Extract the [X, Y] coordinate from the center of the cell holding the provided text.  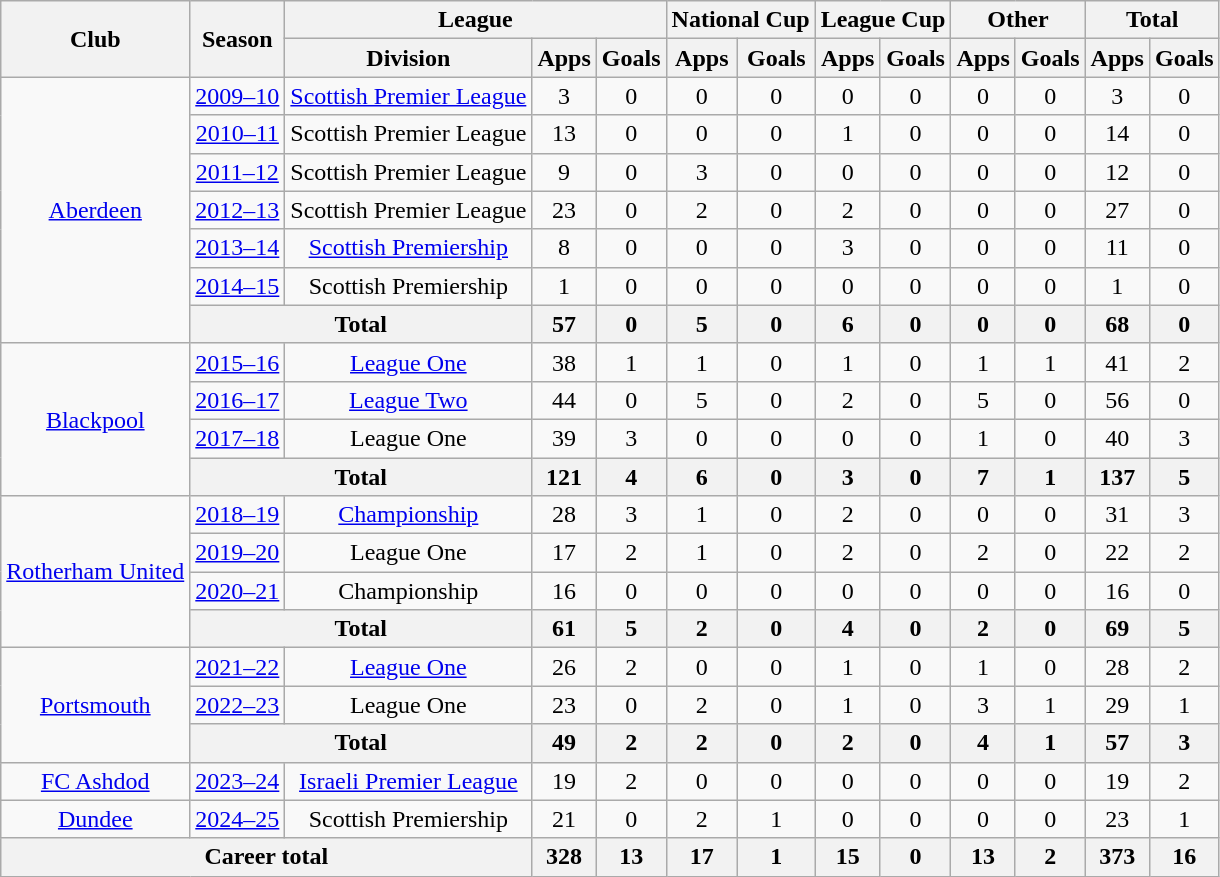
League Cup [883, 20]
69 [1117, 629]
Club [96, 39]
Division [408, 58]
11 [1117, 248]
26 [564, 667]
2009–10 [238, 96]
2014–15 [238, 286]
2017–18 [238, 438]
27 [1117, 210]
FC Ashdod [96, 781]
League [476, 20]
League Two [408, 400]
2010–11 [238, 134]
2022–23 [238, 705]
2019–20 [238, 553]
2015–16 [238, 362]
2023–24 [238, 781]
National Cup [740, 20]
56 [1117, 400]
373 [1117, 857]
137 [1117, 477]
7 [983, 477]
9 [564, 172]
2021–22 [238, 667]
29 [1117, 705]
38 [564, 362]
61 [564, 629]
12 [1117, 172]
Other [1018, 20]
8 [564, 248]
2012–13 [238, 210]
41 [1117, 362]
2018–19 [238, 515]
14 [1117, 134]
39 [564, 438]
328 [564, 857]
49 [564, 743]
2020–21 [238, 591]
44 [564, 400]
31 [1117, 515]
Aberdeen [96, 210]
Rotherham United [96, 572]
15 [848, 857]
40 [1117, 438]
68 [1117, 324]
Career total [266, 857]
Dundee [96, 819]
2011–12 [238, 172]
2024–25 [238, 819]
Portsmouth [96, 705]
22 [1117, 553]
21 [564, 819]
Blackpool [96, 419]
Israeli Premier League [408, 781]
2013–14 [238, 248]
2016–17 [238, 400]
Season [238, 39]
121 [564, 477]
